Determine the [x, y] coordinate at the center of the cell enclosing the given text.  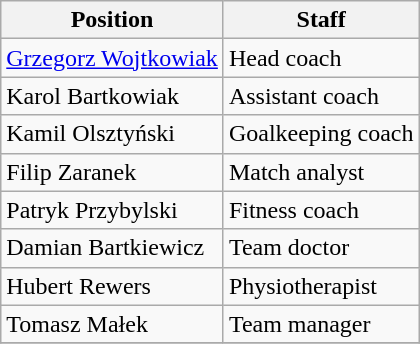
Goalkeeping coach [321, 134]
Fitness coach [321, 210]
Physiotherapist [321, 286]
Tomasz Małek [112, 324]
Kamil Olsztyński [112, 134]
Team doctor [321, 248]
Karol Bartkowiak [112, 96]
Patryk Przybylski [112, 210]
Match analyst [321, 172]
Head coach [321, 58]
Assistant coach [321, 96]
Filip Zaranek [112, 172]
Team manager [321, 324]
Position [112, 20]
Staff [321, 20]
Hubert Rewers [112, 286]
Grzegorz Wojtkowiak [112, 58]
Damian Bartkiewicz [112, 248]
